From the cell containing the given text, extract its center point as [x, y] coordinate. 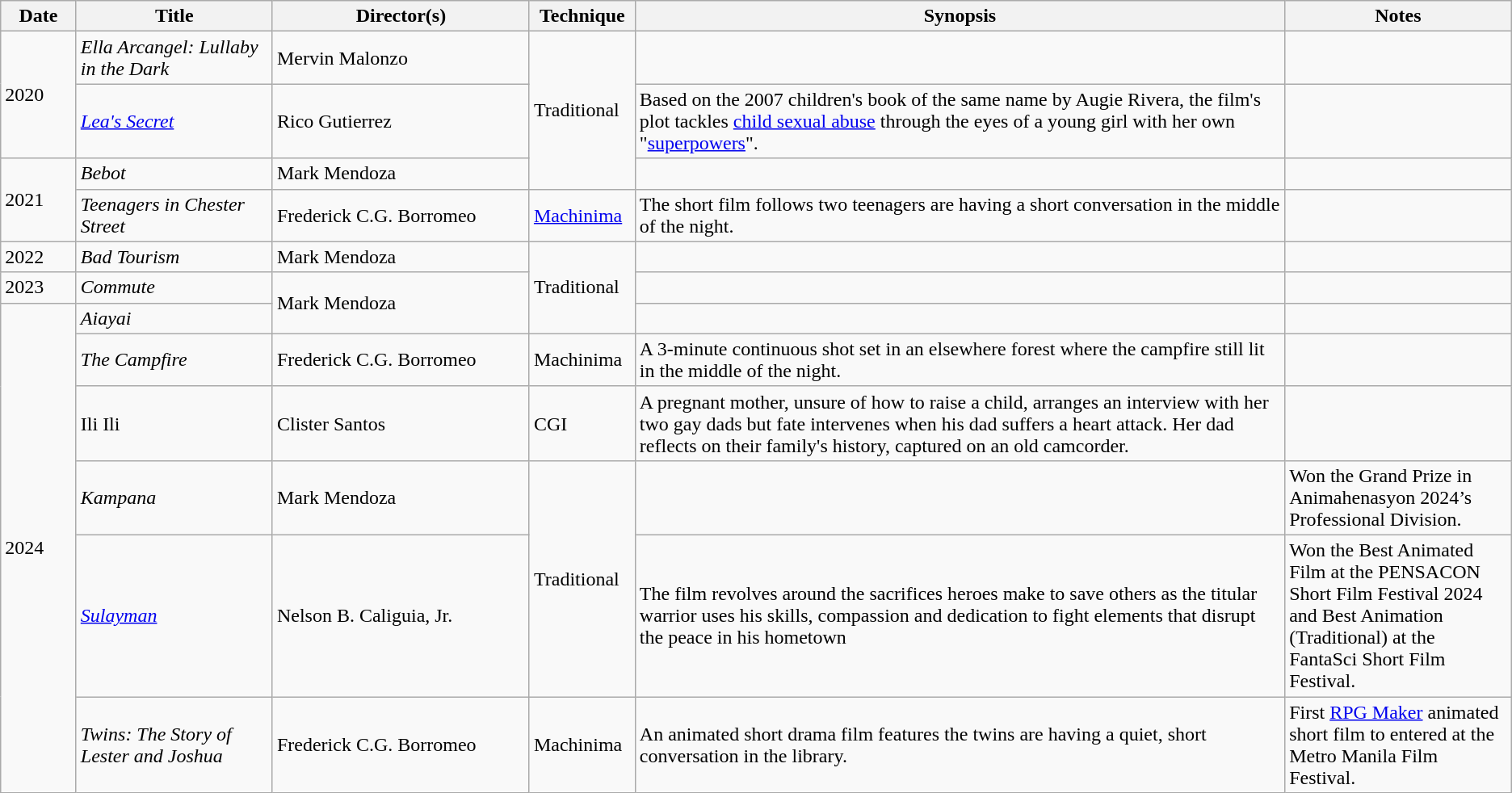
Sulayman [174, 615]
The Campfire [174, 360]
2022 [39, 257]
2024 [39, 548]
Lea's Secret [174, 121]
Date [39, 16]
Rico Gutierrez [401, 121]
Clister Santos [401, 423]
Won the Best Animated Film at the PENSACON Short Film Festival 2024 and Best Animation (Traditional) at the FantaSci Short Film Festival. [1399, 615]
The short film follows two teenagers are having a short conversation in the middle of the night. [960, 215]
Mervin Malonzo [401, 58]
Nelson B. Caliguia, Jr. [401, 615]
2023 [39, 287]
A 3-minute continuous shot set in an elsewhere forest where the campfire still lit in the middle of the night. [960, 360]
Won the Grand Prize in Animahenasyon 2024’s Professional Division. [1399, 497]
Title [174, 16]
Kampana [174, 497]
Teenagers in Chester Street [174, 215]
Director(s) [401, 16]
Bad Tourism [174, 257]
2020 [39, 95]
Technique [582, 16]
Notes [1399, 16]
Synopsis [960, 16]
CGI [582, 423]
Ella Arcangel: Lullaby in the Dark [174, 58]
Aiayai [174, 318]
Ili Ili [174, 423]
First RPG Maker animated short film to entered at the Metro Manila Film Festival. [1399, 745]
Bebot [174, 174]
Commute [174, 287]
Twins: The Story of Lester and Joshua [174, 745]
An animated short drama film features the twins are having a quiet, short conversation in the library. [960, 745]
2021 [39, 200]
